From the cell containing the given text, extract its center point as [X, Y] coordinate. 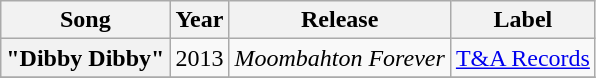
Year [200, 20]
Moombahton Forever [340, 58]
Song [86, 20]
T&A Records [522, 58]
Label [522, 20]
2013 [200, 58]
"Dibby Dibby" [86, 58]
Release [340, 20]
